Return (X, Y) of the center of cell containing provided text 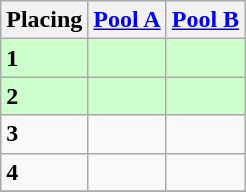
1 (44, 58)
4 (44, 172)
Placing (44, 20)
3 (44, 134)
Pool B (205, 20)
2 (44, 96)
Pool A (127, 20)
